Extract the [x, y] coordinate from the center of the cell holding the provided text.  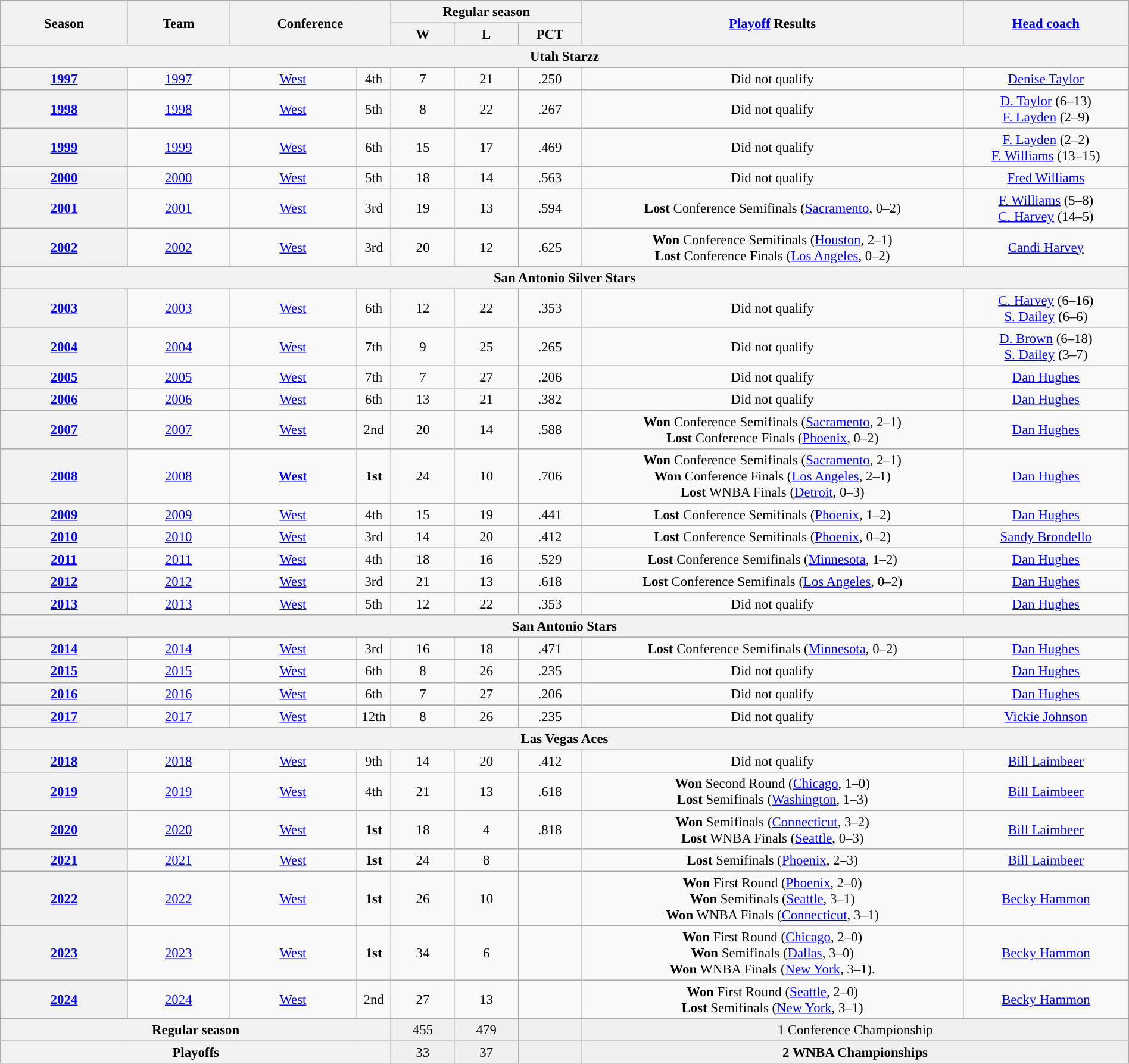
Conference [310, 23]
Won First Round (Chicago, 2–0) Won Semifinals (Dallas, 3–0) Won WNBA Finals (New York, 3–1). [773, 953]
San Antonio Silver Stars [564, 277]
Season [64, 23]
34 [423, 953]
.818 [550, 830]
Team [179, 23]
Won First Round (Seattle, 2–0) Lost Semifinals (New York, 3–1) [773, 1000]
Playoffs [196, 1053]
.529 [550, 560]
Won Semifinals (Connecticut, 3–2) Lost WNBA Finals (Seattle, 0–3) [773, 830]
.471 [550, 649]
San Antonio Stars [564, 626]
PCT [550, 35]
D. Taylor (6–13)F. Layden (2–9) [1046, 110]
33 [423, 1053]
.563 [550, 178]
C. Harvey (6–16)S. Dailey (6–6) [1046, 308]
Denise Taylor [1046, 79]
455 [423, 1030]
Lost Conference Semifinals (Phoenix, 1–2) [773, 514]
.594 [550, 208]
37 [486, 1053]
F. Layden (2–2)F. Williams (13–15) [1046, 148]
.469 [550, 148]
Won Conference Semifinals (Sacramento, 2–1)Lost Conference Finals (Phoenix, 0–2) [773, 430]
.441 [550, 514]
Utah Starzz [564, 57]
L [486, 35]
6 [486, 953]
9 [423, 347]
.265 [550, 347]
Won Conference Semifinals (Sacramento, 2–1)Won Conference Finals (Los Angeles, 2–1)Lost WNBA Finals (Detroit, 0–3) [773, 476]
Lost Semifinals (Phoenix, 2–3) [773, 860]
.267 [550, 110]
W [423, 35]
Won Second Round (Chicago, 1–0)Lost Semifinals (Washington, 1–3) [773, 792]
Las Vegas Aces [564, 738]
25 [486, 347]
17 [486, 148]
Sandy Brondello [1046, 537]
2 WNBA Championships [855, 1053]
Lost Conference Semifinals (Sacramento, 0–2) [773, 208]
.382 [550, 400]
Playoff Results [773, 23]
.250 [550, 79]
Lost Conference Semifinals (Minnesota, 1–2) [773, 560]
.706 [550, 476]
9th [374, 761]
Head coach [1046, 23]
D. Brown (6–18)S. Dailey (3–7) [1046, 347]
Lost Conference Semifinals (Minnesota, 0–2) [773, 649]
4 [486, 830]
1 Conference Championship [855, 1030]
Vickie Johnson [1046, 716]
479 [486, 1030]
Candi Harvey [1046, 248]
12th [374, 716]
.625 [550, 248]
Lost Conference Semifinals (Los Angeles, 0–2) [773, 582]
Won First Round (Phoenix, 2–0) Won Semifinals (Seattle, 3–1) Won WNBA Finals (Connecticut, 3–1) [773, 898]
Lost Conference Semifinals (Phoenix, 0–2) [773, 537]
Won Conference Semifinals (Houston, 2–1)Lost Conference Finals (Los Angeles, 0–2) [773, 248]
Fred Williams [1046, 178]
.588 [550, 430]
F. Williams (5–8)C. Harvey (14–5) [1046, 208]
